Determine the [x, y] coordinate at the center of the cell enclosing the given text.  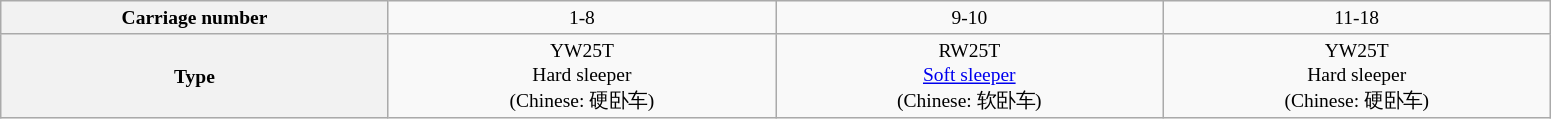
1-8 [582, 18]
Type [194, 76]
11-18 [1356, 18]
Carriage number [194, 18]
9-10 [970, 18]
RW25TSoft sleeper(Chinese: 软卧车) [970, 76]
